Provide the (x, y) coordinate of the cell's center where the given text is located.  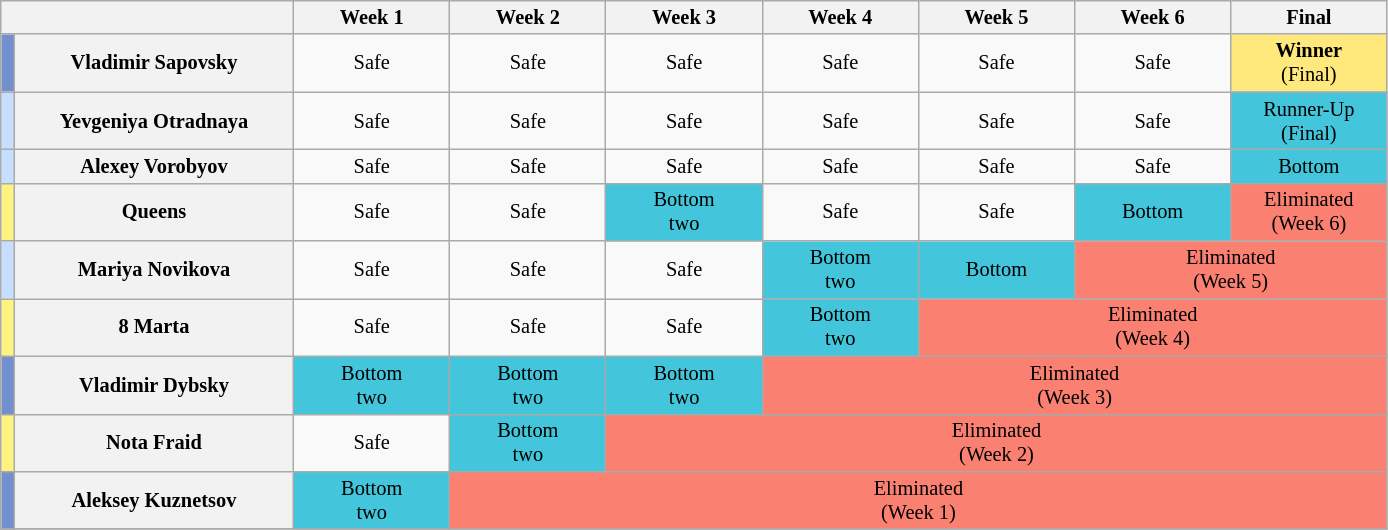
Eliminated(Week 5) (1231, 270)
Eliminated(Week 6) (1309, 212)
Aleksey Kuznetsov (154, 500)
Eliminated(Week 2) (996, 443)
Week 3 (684, 17)
Week 2 (528, 17)
Queens (154, 212)
Eliminated(Week 3) (1074, 385)
Yevgeniya Otradnaya (154, 121)
8 Marta (154, 327)
Nota Fraid (154, 443)
Winner (Final) (1309, 63)
Eliminated(Week 4) (1152, 327)
Runner-Up (Final) (1309, 121)
Week 5 (996, 17)
Week 6 (1153, 17)
Vladimir Dybsky (154, 385)
Week 1 (372, 17)
Final (1309, 17)
Eliminated(Week 1) (918, 500)
Vladimir Sapovsky (154, 63)
Mariya Novikova (154, 270)
Week 4 (840, 17)
Alexey Vorobyov (154, 166)
